Extract the [X, Y] coordinate from the center of the cell holding the provided text.  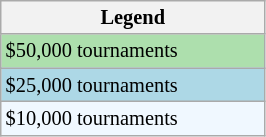
$25,000 tournaments [133, 85]
Legend [133, 17]
$10,000 tournaments [133, 118]
$50,000 tournaments [133, 51]
